Determine the (x, y) coordinate at the center of the cell enclosing the given text.  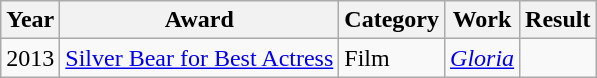
Year (30, 20)
Award (200, 20)
Film (392, 58)
2013 (30, 58)
Category (392, 20)
Work (482, 20)
Gloria (482, 58)
Silver Bear for Best Actress (200, 58)
Result (558, 20)
